Locate the cell with the specified text and output its [x, y] center coordinate. 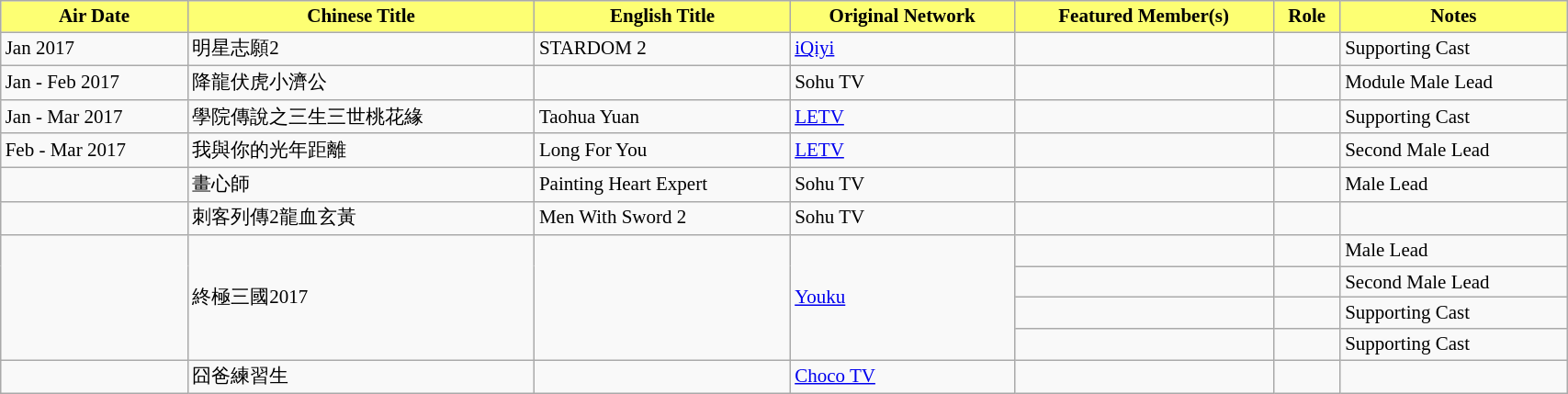
Jan - Feb 2017 [95, 83]
Taohua Yuan [662, 116]
刺客列傳2龍血玄黃 [361, 219]
降龍伏虎小濟公 [361, 83]
Module Male Lead [1453, 83]
Choco TV [902, 377]
Role [1306, 17]
Youku [902, 298]
Featured Member(s) [1144, 17]
Long For You [662, 151]
English Title [662, 17]
Original Network [902, 17]
Jan - Mar 2017 [95, 116]
Notes [1453, 17]
畫心師 [361, 184]
學院傳說之三生三世桃花緣 [361, 116]
Chinese Title [361, 17]
Feb - Mar 2017 [95, 151]
囧爸練習生 [361, 377]
STARDOM 2 [662, 50]
終極三國2017 [361, 298]
Air Date [95, 17]
Jan 2017 [95, 50]
Men With Sword 2 [662, 219]
Painting Heart Expert [662, 184]
明星志願2 [361, 50]
iQiyi [902, 50]
我與你的光年距離 [361, 151]
